For the text-containing cell, return its midpoint in [x, y] coordinate format. 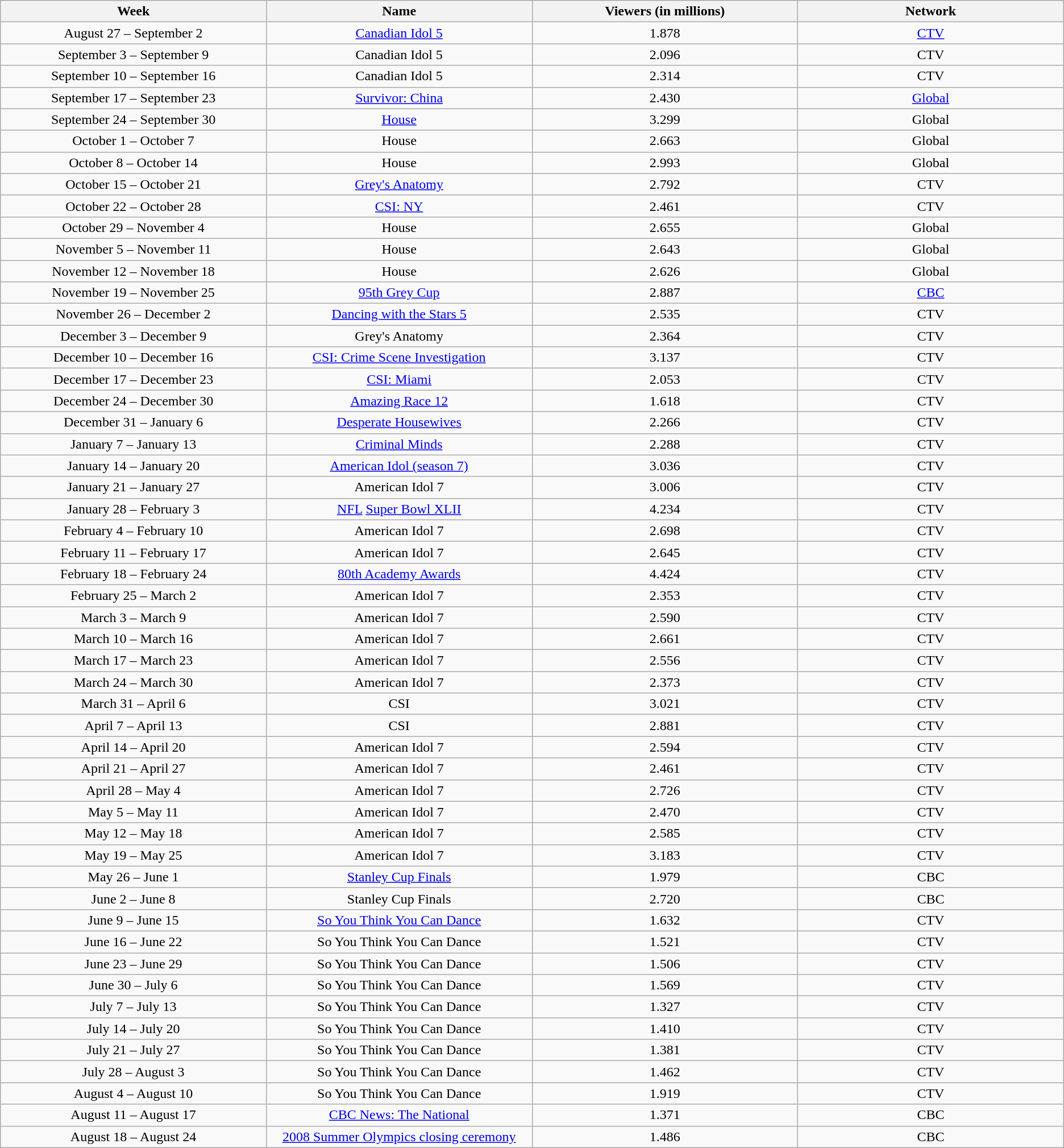
2.590 [665, 617]
CSI: NY [399, 206]
February 4 – February 10 [134, 531]
December 31 – January 6 [134, 422]
October 22 – October 28 [134, 206]
2.792 [665, 184]
Name [399, 11]
1.979 [665, 877]
April 21 – April 27 [134, 769]
1.506 [665, 964]
September 24 – September 30 [134, 119]
CSI: Crime Scene Investigation [399, 358]
August 27 – September 2 [134, 33]
March 3 – March 9 [134, 617]
Network [931, 11]
CBC News: The National [399, 1115]
1.632 [665, 920]
August 18 – August 24 [134, 1137]
2.726 [665, 790]
2.266 [665, 422]
Desperate Housewives [399, 422]
80th Academy Awards [399, 574]
1.327 [665, 1007]
May 19 – May 25 [134, 855]
May 26 – June 1 [134, 877]
January 28 – February 3 [134, 509]
2.364 [665, 336]
February 18 – February 24 [134, 574]
May 5 – May 11 [134, 812]
May 12 – May 18 [134, 834]
CSI: Miami [399, 379]
2.661 [665, 639]
2.698 [665, 531]
October 1 – October 7 [134, 141]
2.373 [665, 682]
September 10 – September 16 [134, 76]
2.594 [665, 747]
2.470 [665, 812]
2.626 [665, 271]
3.137 [665, 358]
April 7 – April 13 [134, 726]
March 31 – April 6 [134, 704]
Criminal Minds [399, 444]
American Idol (season 7) [399, 466]
2.314 [665, 76]
February 11 – February 17 [134, 552]
3.299 [665, 119]
March 24 – March 30 [134, 682]
3.021 [665, 704]
July 21 – July 27 [134, 1050]
2.053 [665, 379]
December 3 – December 9 [134, 336]
Viewers (in millions) [665, 11]
2.993 [665, 163]
October 15 – October 21 [134, 184]
March 17 – March 23 [134, 661]
2.288 [665, 444]
July 14 – July 20 [134, 1029]
2.353 [665, 595]
February 25 – March 2 [134, 595]
September 3 – September 9 [134, 55]
December 10 – December 16 [134, 358]
2008 Summer Olympics closing ceremony [399, 1137]
1.462 [665, 1072]
January 14 – January 20 [134, 466]
2.556 [665, 661]
Amazing Race 12 [399, 401]
2.720 [665, 898]
September 17 – September 23 [134, 98]
4.424 [665, 574]
2.535 [665, 314]
June 2 – June 8 [134, 898]
2.585 [665, 834]
November 19 – November 25 [134, 293]
November 26 – December 2 [134, 314]
2.096 [665, 55]
April 28 – May 4 [134, 790]
January 21 – January 27 [134, 487]
3.006 [665, 487]
Survivor: China [399, 98]
3.183 [665, 855]
1.371 [665, 1115]
1.919 [665, 1093]
NFL Super Bowl XLII [399, 509]
April 14 – April 20 [134, 747]
Dancing with the Stars 5 [399, 314]
November 12 – November 18 [134, 271]
3.036 [665, 466]
July 7 – July 13 [134, 1007]
95th Grey Cup [399, 293]
June 30 – July 6 [134, 985]
2.655 [665, 227]
March 10 – March 16 [134, 639]
4.234 [665, 509]
1.618 [665, 401]
1.410 [665, 1029]
October 29 – November 4 [134, 227]
June 23 – June 29 [134, 964]
1.569 [665, 985]
1.878 [665, 33]
2.643 [665, 249]
2.645 [665, 552]
2.887 [665, 293]
1.486 [665, 1137]
August 11 – August 17 [134, 1115]
June 9 – June 15 [134, 920]
June 16 – June 22 [134, 942]
December 17 – December 23 [134, 379]
January 7 – January 13 [134, 444]
1.381 [665, 1050]
2.881 [665, 726]
July 28 – August 3 [134, 1072]
1.521 [665, 942]
November 5 – November 11 [134, 249]
August 4 – August 10 [134, 1093]
2.663 [665, 141]
October 8 – October 14 [134, 163]
2.430 [665, 98]
Week [134, 11]
December 24 – December 30 [134, 401]
